Determine the (X, Y) coordinate at the center of the cell enclosing the given text.  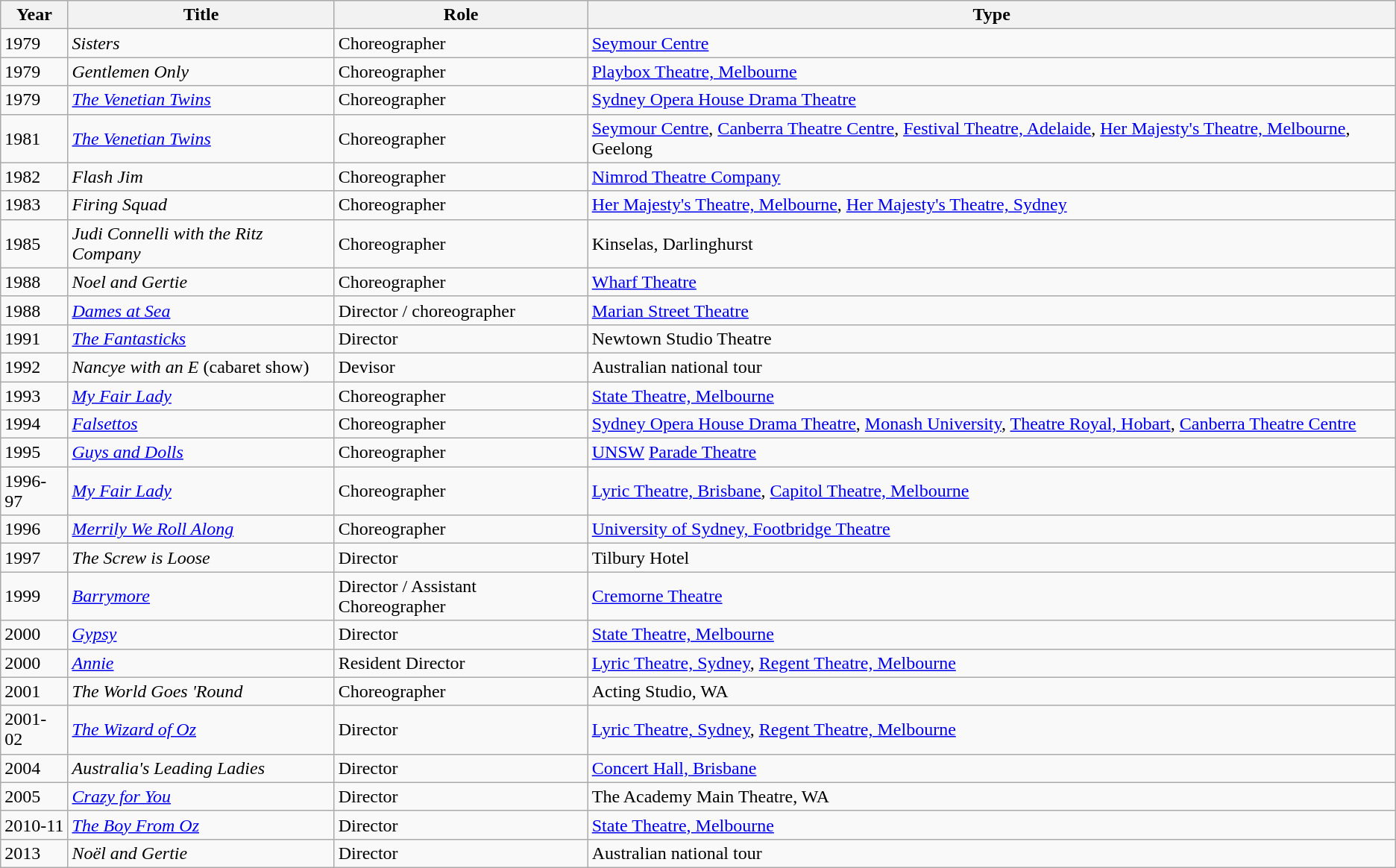
Tilbury Hotel (992, 558)
The Wizard of Oz (201, 729)
Playbox Theatre, Melbourne (992, 72)
2001 (34, 691)
Newtown Studio Theatre (992, 339)
Australia's Leading Ladies (201, 768)
Gentlemen Only (201, 72)
1999 (34, 597)
1996-97 (34, 491)
Judi Connelli with the Ritz Company (201, 243)
Nancye with an E (cabaret show) (201, 367)
Sydney Opera House Drama Theatre, Monash University, Theatre Royal, Hobart, Canberra Theatre Centre (992, 424)
1995 (34, 453)
1991 (34, 339)
Marian Street Theatre (992, 310)
Seymour Centre (992, 43)
2004 (34, 768)
1994 (34, 424)
Her Majesty's Theatre, Melbourne, Her Majesty's Theatre, Sydney (992, 205)
The World Goes 'Round (201, 691)
Type (992, 15)
Dames at Sea (201, 310)
The Fantasticks (201, 339)
Falsettos (201, 424)
University of Sydney, Footbridge Theatre (992, 529)
Director / Assistant Choreographer (461, 597)
Barrymore (201, 597)
Gypsy (201, 635)
Flash Jim (201, 177)
The Screw is Loose (201, 558)
Devisor (461, 367)
Sisters (201, 43)
2010-11 (34, 825)
Sydney Opera House Drama Theatre (992, 100)
1996 (34, 529)
Acting Studio, WA (992, 691)
The Academy Main Theatre, WA (992, 796)
Noel and Gertie (201, 282)
Role (461, 15)
2005 (34, 796)
1983 (34, 205)
Noël and Gertie (201, 853)
1981 (34, 139)
Lyric Theatre, Brisbane, Capitol Theatre, Melbourne (992, 491)
Seymour Centre, Canberra Theatre Centre, Festival Theatre, Adelaide, Her Majesty's Theatre, Melbourne, Geelong (992, 139)
Year (34, 15)
2001-02 (34, 729)
Firing Squad (201, 205)
Kinselas, Darlinghurst (992, 243)
Cremorne Theatre (992, 597)
Title (201, 15)
1992 (34, 367)
Annie (201, 663)
Wharf Theatre (992, 282)
Crazy for You (201, 796)
1997 (34, 558)
Director / choreographer (461, 310)
Nimrod Theatre Company (992, 177)
Guys and Dolls (201, 453)
Concert Hall, Brisbane (992, 768)
1993 (34, 396)
UNSW Parade Theatre (992, 453)
Merrily We Roll Along (201, 529)
The Boy From Oz (201, 825)
2013 (34, 853)
1985 (34, 243)
Resident Director (461, 663)
1982 (34, 177)
